For the text-containing cell, return its midpoint in (X, Y) coordinate format. 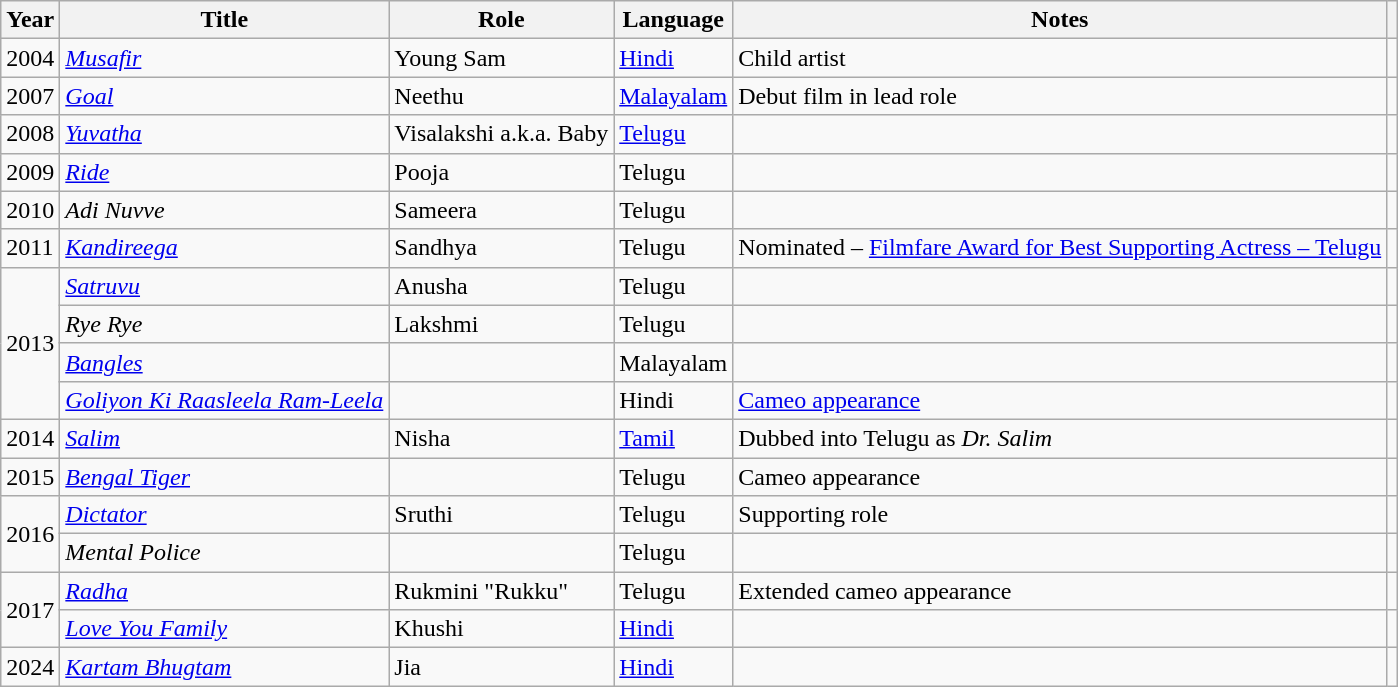
Rye Rye (224, 324)
Sandhya (502, 248)
Radha (224, 591)
Rukmini "Rukku" (502, 591)
Child artist (1060, 58)
Jia (502, 667)
Adi Nuvve (224, 210)
Title (224, 20)
Bengal Tiger (224, 477)
Satruvu (224, 286)
2009 (30, 172)
Supporting role (1060, 515)
Year (30, 20)
Role (502, 20)
2008 (30, 134)
Debut film in lead role (1060, 96)
Ride (224, 172)
Bangles (224, 362)
Nominated – Filmfare Award for Best Supporting Actress – Telugu (1060, 248)
Anusha (502, 286)
Language (674, 20)
2007 (30, 96)
2004 (30, 58)
Khushi (502, 629)
Lakshmi (502, 324)
Tamil (674, 438)
Sameera (502, 210)
Extended cameo appearance (1060, 591)
Kartam Bhugtam (224, 667)
Dictator (224, 515)
Neethu (502, 96)
2017 (30, 610)
Mental Police (224, 553)
Nisha (502, 438)
2011 (30, 248)
Pooja (502, 172)
2016 (30, 534)
Young Sam (502, 58)
Kandireega (224, 248)
Visalakshi a.k.a. Baby (502, 134)
2024 (30, 667)
2014 (30, 438)
Yuvatha (224, 134)
2010 (30, 210)
2015 (30, 477)
Dubbed into Telugu as Dr. Salim (1060, 438)
Goal (224, 96)
Sruthi (502, 515)
2013 (30, 343)
Love You Family (224, 629)
Musafir (224, 58)
Salim (224, 438)
Notes (1060, 20)
Goliyon Ki Raasleela Ram-Leela (224, 400)
